Pinpoint the cell where the given text exists, returning its [X, Y] midpoint coordinate. 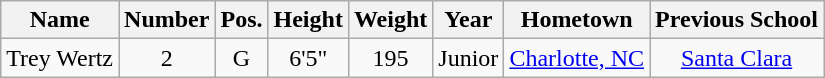
Junior [468, 58]
Previous School [737, 20]
Weight [390, 20]
Hometown [577, 20]
Number [167, 20]
Name [60, 20]
6'5" [308, 58]
Pos. [242, 20]
Height [308, 20]
Trey Wertz [60, 58]
Year [468, 20]
Santa Clara [737, 58]
195 [390, 58]
Charlotte, NC [577, 58]
2 [167, 58]
G [242, 58]
